Pinpoint the cell where the given text exists, returning its [x, y] midpoint coordinate. 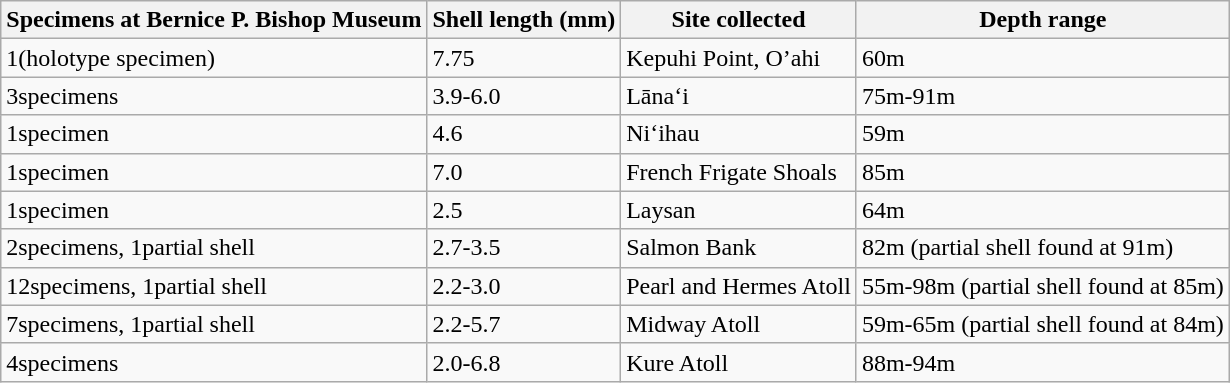
Lāna‘i [739, 96]
Depth range [1042, 20]
3.9-6.0 [524, 96]
2specimens, 1partial shell [214, 248]
Specimens at Bernice P. Bishop Museum [214, 20]
59m-65m (partial shell found at 84m) [1042, 324]
Shell length (mm) [524, 20]
12specimens, 1partial shell [214, 286]
2.2-5.7 [524, 324]
7specimens, 1partial shell [214, 324]
2.5 [524, 210]
2.7-3.5 [524, 248]
60m [1042, 58]
64m [1042, 210]
3specimens [214, 96]
Pearl and Hermes Atoll [739, 286]
Salmon Bank [739, 248]
French Frigate Shoals [739, 172]
75m-91m [1042, 96]
1(holotype specimen) [214, 58]
2.2-3.0 [524, 286]
Ni‘ihau [739, 134]
4.6 [524, 134]
59m [1042, 134]
2.0-6.8 [524, 362]
Kure Atoll [739, 362]
88m-94m [1042, 362]
85m [1042, 172]
82m (partial shell found at 91m) [1042, 248]
Site collected [739, 20]
7.75 [524, 58]
Laysan [739, 210]
4specimens [214, 362]
55m-98m (partial shell found at 85m) [1042, 286]
7.0 [524, 172]
Kepuhi Point, O’ahi [739, 58]
Midway Atoll [739, 324]
